Find where the given text appears and provide that cell's center as [X, Y] coordinate. 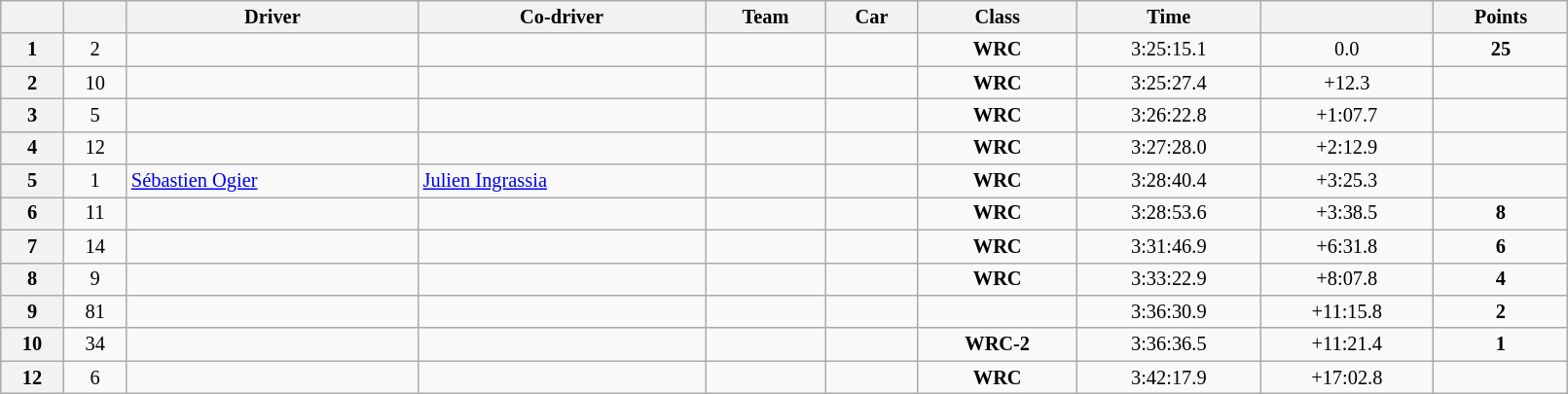
+11:15.8 [1347, 311]
0.0 [1347, 50]
Car [872, 17]
+11:21.4 [1347, 344]
Julien Ingrassia [563, 181]
+8:07.8 [1347, 279]
Driver [273, 17]
+17:02.8 [1347, 377]
+6:31.8 [1347, 246]
+3:25.3 [1347, 181]
3 [33, 115]
3:36:30.9 [1169, 311]
+3:38.5 [1347, 213]
Time [1169, 17]
+12.3 [1347, 83]
3:28:53.6 [1169, 213]
3:26:22.8 [1169, 115]
14 [95, 246]
3:42:17.9 [1169, 377]
Points [1501, 17]
3:31:46.9 [1169, 246]
11 [95, 213]
WRC-2 [997, 344]
3:25:27.4 [1169, 83]
3:28:40.4 [1169, 181]
Co-driver [563, 17]
81 [95, 311]
34 [95, 344]
3:33:22.9 [1169, 279]
Class [997, 17]
7 [33, 246]
Sébastien Ogier [273, 181]
3:27:28.0 [1169, 148]
3:36:36.5 [1169, 344]
Team [766, 17]
+1:07.7 [1347, 115]
25 [1501, 50]
+2:12.9 [1347, 148]
3:25:15.1 [1169, 50]
